Locate the cell with the specified text and output its [X, Y] center coordinate. 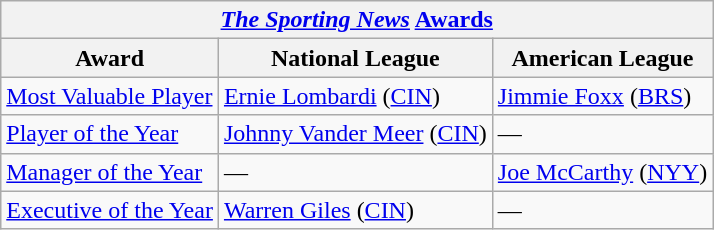
American League [602, 58]
Joe McCarthy (NYY) [602, 172]
Award [110, 58]
The Sporting News Awards [357, 20]
National League [355, 58]
Most Valuable Player [110, 96]
Jimmie Foxx (BRS) [602, 96]
Ernie Lombardi (CIN) [355, 96]
Executive of the Year [110, 210]
Warren Giles (CIN) [355, 210]
Johnny Vander Meer (CIN) [355, 134]
Manager of the Year [110, 172]
Player of the Year [110, 134]
